Pinpoint the cell where the given text exists, returning its [X, Y] midpoint coordinate. 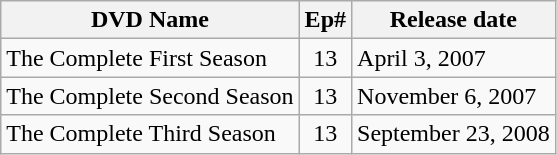
September 23, 2008 [454, 134]
The Complete Third Season [150, 134]
DVD Name [150, 20]
April 3, 2007 [454, 58]
The Complete Second Season [150, 96]
November 6, 2007 [454, 96]
Release date [454, 20]
The Complete First Season [150, 58]
Ep# [325, 20]
